Return [x, y] of the center of cell containing provided text 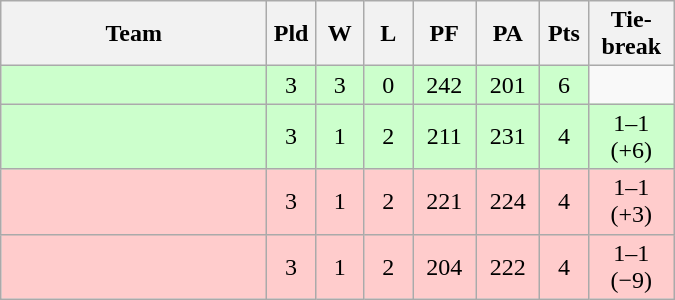
201 [508, 85]
211 [444, 136]
221 [444, 202]
W [340, 34]
6 [564, 85]
1–1 (−9) [631, 266]
Pts [564, 34]
0 [388, 85]
Team [134, 34]
1–1 (+6) [631, 136]
224 [508, 202]
242 [444, 85]
231 [508, 136]
L [388, 34]
222 [508, 266]
1–1 (+3) [631, 202]
PF [444, 34]
204 [444, 266]
PA [508, 34]
Pld [292, 34]
Tie-break [631, 34]
